Pinpoint the cell where the given text exists, returning its (x, y) midpoint coordinate. 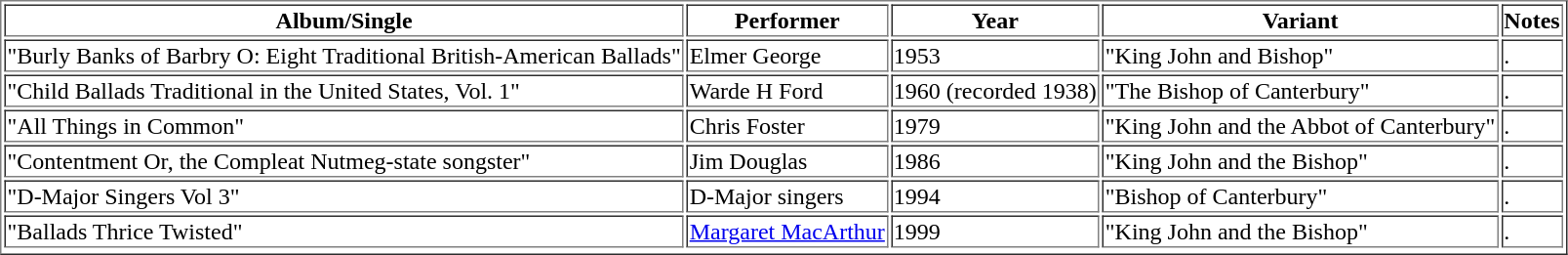
Margaret MacArthur (787, 231)
1999 (995, 231)
Performer (787, 20)
"All Things in Common" (343, 125)
Notes (1532, 20)
"King John and the Abbot of Canterbury" (1301, 125)
"King John and Bishop" (1301, 55)
"The Bishop of Canterbury" (1301, 90)
D-Major singers (787, 195)
1953 (995, 55)
Album/Single (343, 20)
Variant (1301, 20)
1994 (995, 195)
"D-Major Singers Vol 3" (343, 195)
1979 (995, 125)
Elmer George (787, 55)
"Bishop of Canterbury" (1301, 195)
"Child Ballads Traditional in the United States, Vol. 1" (343, 90)
"Burly Banks of Barbry O: Eight Traditional British-American Ballads" (343, 55)
Year (995, 20)
Chris Foster (787, 125)
1986 (995, 160)
Warde H Ford (787, 90)
Jim Douglas (787, 160)
1960 (recorded 1938) (995, 90)
"Ballads Thrice Twisted" (343, 231)
"Contentment Or, the Compleat Nutmeg-state songster" (343, 160)
